Detect which cell encompasses the target text, then output its (x, y) center coordinate. 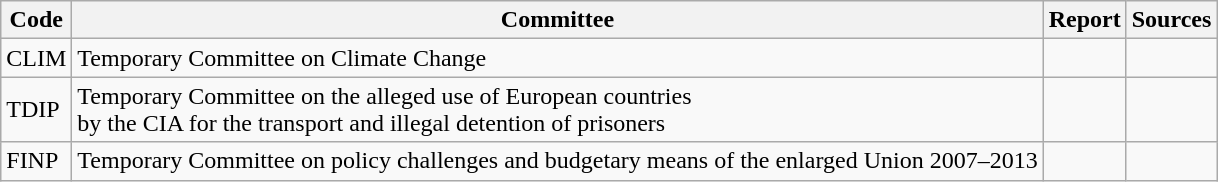
Sources (1172, 20)
FINP (36, 161)
Report (1084, 20)
Temporary Committee on Climate Change (558, 58)
Committee (558, 20)
CLIM (36, 58)
Temporary Committee on policy challenges and budgetary means of the enlarged Union 2007–2013 (558, 161)
TDIP (36, 110)
Code (36, 20)
Temporary Committee on the alleged use of European countriesby the CIA for the transport and illegal detention of prisoners (558, 110)
